Return [x, y] of the center of cell containing provided text 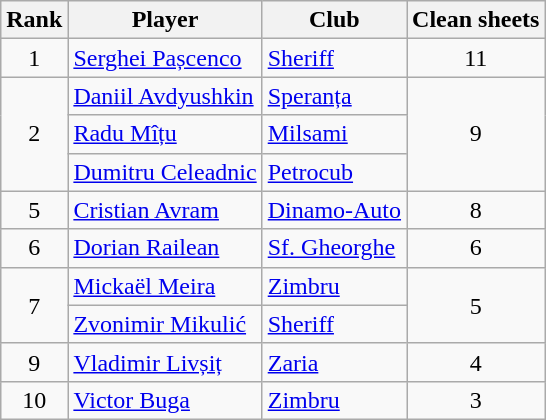
Cristian Avram [165, 210]
Zaria [334, 362]
Victor Buga [165, 400]
Player [165, 20]
11 [476, 58]
Vladimir Livșiț [165, 362]
Dorian Railean [165, 248]
Rank [34, 20]
Mickaël Meira [165, 286]
Milsami [334, 134]
2 [34, 134]
7 [34, 305]
Sf. Gheorghe [334, 248]
Daniil Avdyushkin [165, 96]
4 [476, 362]
Petrocub [334, 172]
Radu Mîțu [165, 134]
10 [34, 400]
Club [334, 20]
Dinamo-Auto [334, 210]
Dumitru Celeadnic [165, 172]
8 [476, 210]
Zvonimir Mikulić [165, 324]
Clean sheets [476, 20]
3 [476, 400]
1 [34, 58]
Serghei Pașcenco [165, 58]
Speranța [334, 96]
